Detect which cell encompasses the target text, then output its [X, Y] center coordinate. 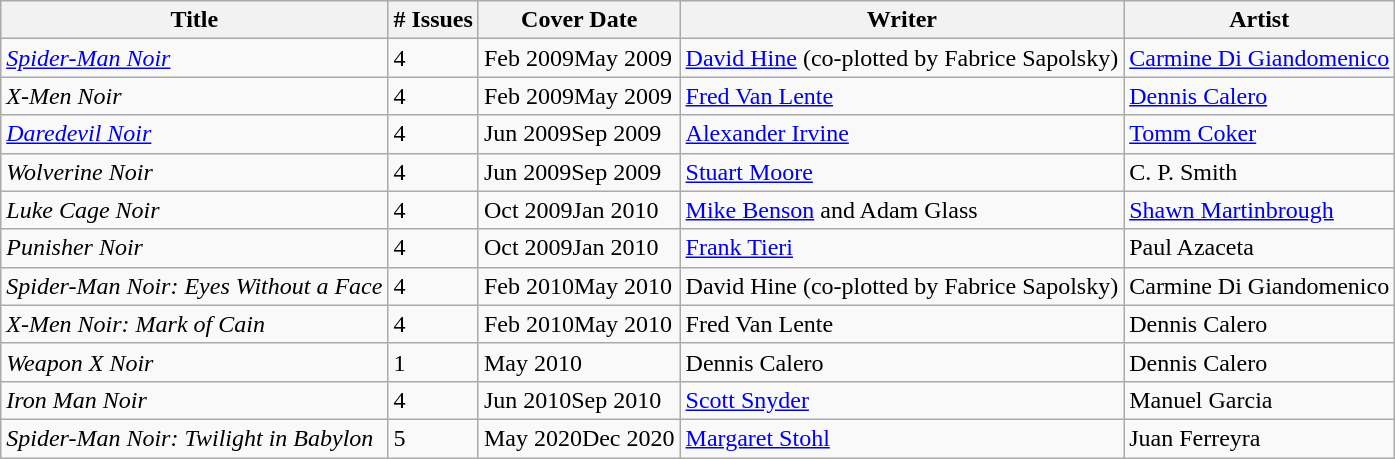
Wolverine Noir [194, 172]
Frank Tieri [902, 248]
Scott Snyder [902, 400]
Artist [1260, 20]
Margaret Stohl [902, 438]
Shawn Martinbrough [1260, 210]
Luke Cage Noir [194, 210]
Title [194, 20]
Jun 2010Sep 2010 [579, 400]
Stuart Moore [902, 172]
Daredevil Noir [194, 134]
May 2010 [579, 362]
Manuel Garcia [1260, 400]
Tomm Coker [1260, 134]
Weapon X Noir [194, 362]
Spider-Man Noir: Eyes Without a Face [194, 286]
X-Men Noir [194, 96]
May 2020Dec 2020 [579, 438]
Cover Date [579, 20]
Paul Azaceta [1260, 248]
Juan Ferreyra [1260, 438]
C. P. Smith [1260, 172]
Iron Man Noir [194, 400]
Punisher Noir [194, 248]
Spider-Man Noir: Twilight in Babylon [194, 438]
1 [433, 362]
X-Men Noir: Mark of Cain [194, 324]
Spider-Man Noir [194, 58]
# Issues [433, 20]
Mike Benson and Adam Glass [902, 210]
5 [433, 438]
Writer [902, 20]
Alexander Irvine [902, 134]
